Return the (X, Y) coordinate for the center point of the cell that contains the specified text.  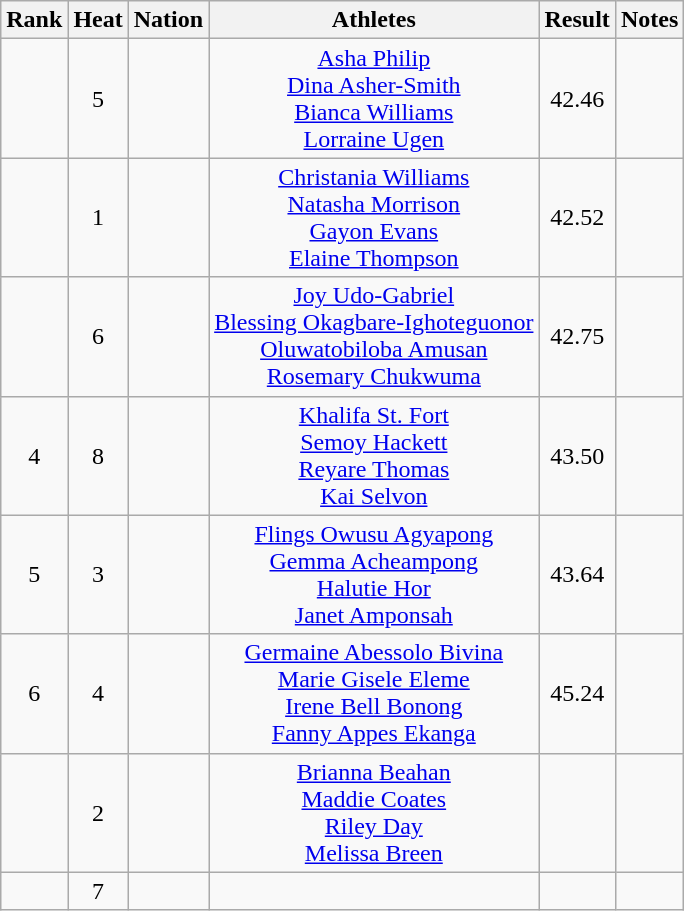
Khalifa St. FortSemoy HackettReyare ThomasKai Selvon (374, 456)
43.64 (577, 574)
43.50 (577, 456)
Heat (98, 20)
Germaine Abessolo BivinaMarie Gisele ElemeIrene Bell BonongFanny Appes Ekanga (374, 694)
45.24 (577, 694)
Result (577, 20)
1 (98, 218)
42.75 (577, 336)
Flings Owusu AgyapongGemma AcheampongHalutie HorJanet Amponsah (374, 574)
8 (98, 456)
Athletes (374, 20)
Joy Udo-GabrielBlessing Okagbare-IghoteguonorOluwatobiloba AmusanRosemary Chukwuma (374, 336)
3 (98, 574)
7 (98, 891)
Asha PhilipDina Asher-SmithBianca WilliamsLorraine Ugen (374, 98)
Nation (168, 20)
42.46 (577, 98)
Rank (34, 20)
Brianna BeahanMaddie CoatesRiley DayMelissa Breen (374, 812)
Christania WilliamsNatasha MorrisonGayon EvansElaine Thompson (374, 218)
42.52 (577, 218)
Notes (649, 20)
2 (98, 812)
